From the cell containing the given text, extract its center point as (x, y) coordinate. 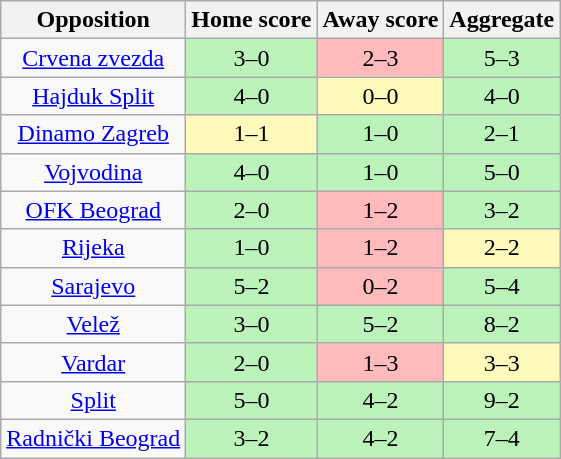
2–1 (502, 134)
Crvena zvezda (94, 58)
Aggregate (502, 20)
Rijeka (94, 248)
0–2 (380, 286)
0–0 (380, 96)
Vardar (94, 362)
Sarajevo (94, 286)
Vojvodina (94, 172)
1–1 (252, 134)
1–3 (380, 362)
9–2 (502, 400)
Velež (94, 324)
OFK Beograd (94, 210)
7–4 (502, 438)
8–2 (502, 324)
Opposition (94, 20)
Home score (252, 20)
Radnički Beograd (94, 438)
2–3 (380, 58)
Hajduk Split (94, 96)
3–3 (502, 362)
Away score (380, 20)
5–3 (502, 58)
Dinamo Zagreb (94, 134)
2–2 (502, 248)
Split (94, 400)
5–4 (502, 286)
